Search for the cell housing the specified text and yield its (x, y) center coordinate. 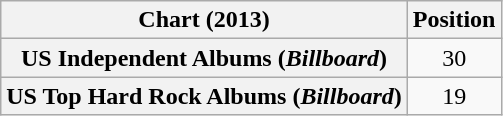
US Independent Albums (Billboard) (204, 58)
US Top Hard Rock Albums (Billboard) (204, 96)
Position (454, 20)
30 (454, 58)
19 (454, 96)
Chart (2013) (204, 20)
